Extract the (X, Y) coordinate from the center of the cell holding the provided text.  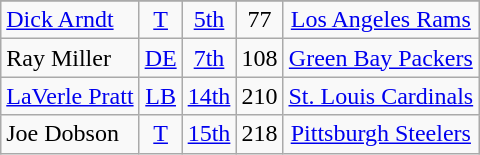
15th (209, 134)
7th (209, 58)
218 (260, 134)
St. Louis Cardinals (381, 96)
210 (260, 96)
LaVerle Pratt (70, 96)
DE (160, 58)
77 (260, 20)
108 (260, 58)
LB (160, 96)
Joe Dobson (70, 134)
5th (209, 20)
Los Angeles Rams (381, 20)
Ray Miller (70, 58)
Dick Arndt (70, 20)
Pittsburgh Steelers (381, 134)
Green Bay Packers (381, 58)
14th (209, 96)
